Find where the given text appears and provide that cell's center as [X, Y] coordinate. 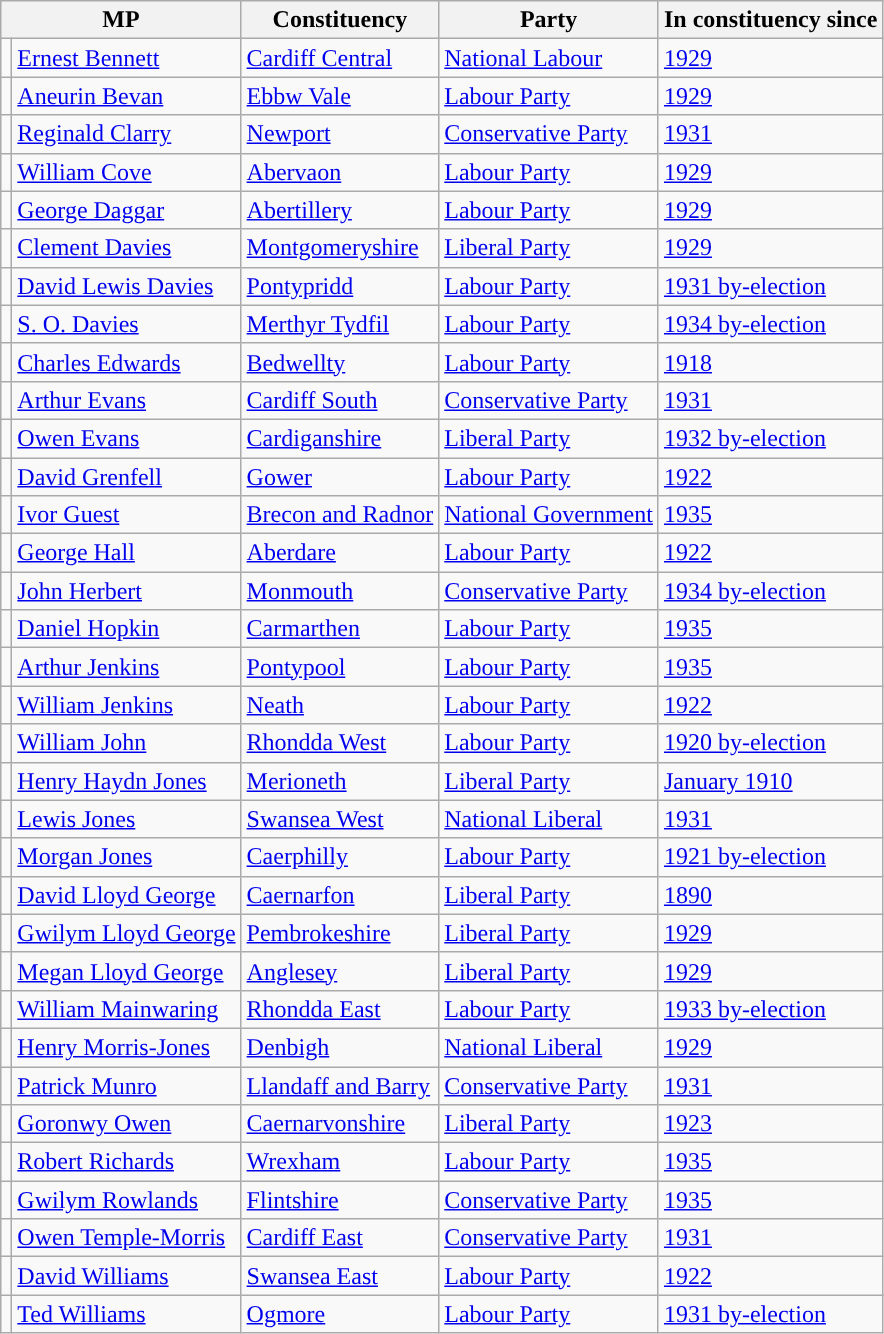
Party [549, 20]
Cardiff South [340, 400]
Ogmore [340, 1314]
George Daggar [126, 210]
Cardiganshire [340, 438]
Cardiff Central [340, 58]
Pontypool [340, 667]
Ivor Guest [126, 515]
Abervaon [340, 172]
1920 by-election [770, 743]
Gower [340, 477]
Carmarthen [340, 629]
Goronwy Owen [126, 1124]
Rhondda West [340, 743]
David Grenfell [126, 477]
Rhondda East [340, 1009]
Reginald Clarry [126, 134]
Merthyr Tydfil [340, 324]
Ebbw Vale [340, 96]
1923 [770, 1124]
Charles Edwards [126, 362]
MP [121, 20]
Neath [340, 705]
David Lloyd George [126, 895]
Robert Richards [126, 1162]
Morgan Jones [126, 857]
William Mainwaring [126, 1009]
William Jenkins [126, 705]
National Government [549, 515]
David Lewis Davies [126, 286]
Anglesey [340, 971]
Brecon and Radnor [340, 515]
In constituency since [770, 20]
Caerphilly [340, 857]
Flintshire [340, 1200]
Patrick Munro [126, 1085]
National Labour [549, 58]
Ted Williams [126, 1314]
S. O. Davies [126, 324]
Henry Morris-Jones [126, 1047]
David Williams [126, 1276]
Newport [340, 134]
William John [126, 743]
Ernest Bennett [126, 58]
William Cove [126, 172]
Arthur Jenkins [126, 667]
Montgomeryshire [340, 248]
Caernarvonshire [340, 1124]
1932 by-election [770, 438]
Gwilym Rowlands [126, 1200]
1890 [770, 895]
Merioneth [340, 781]
1933 by-election [770, 1009]
1921 by-election [770, 857]
Lewis Jones [126, 819]
Swansea East [340, 1276]
Pontypridd [340, 286]
Owen Evans [126, 438]
Daniel Hopkin [126, 629]
1918 [770, 362]
Monmouth [340, 591]
Pembrokeshire [340, 933]
Llandaff and Barry [340, 1085]
Arthur Evans [126, 400]
Megan Lloyd George [126, 971]
Henry Haydn Jones [126, 781]
Constituency [340, 20]
Denbigh [340, 1047]
Caernarfon [340, 895]
Abertillery [340, 210]
Aberdare [340, 553]
January 1910 [770, 781]
Swansea West [340, 819]
Owen Temple-Morris [126, 1238]
Wrexham [340, 1162]
Gwilym Lloyd George [126, 933]
Clement Davies [126, 248]
George Hall [126, 553]
Bedwellty [340, 362]
Cardiff East [340, 1238]
John Herbert [126, 591]
Aneurin Bevan [126, 96]
